Extract the [x, y] coordinate from the center of the cell holding the provided text.  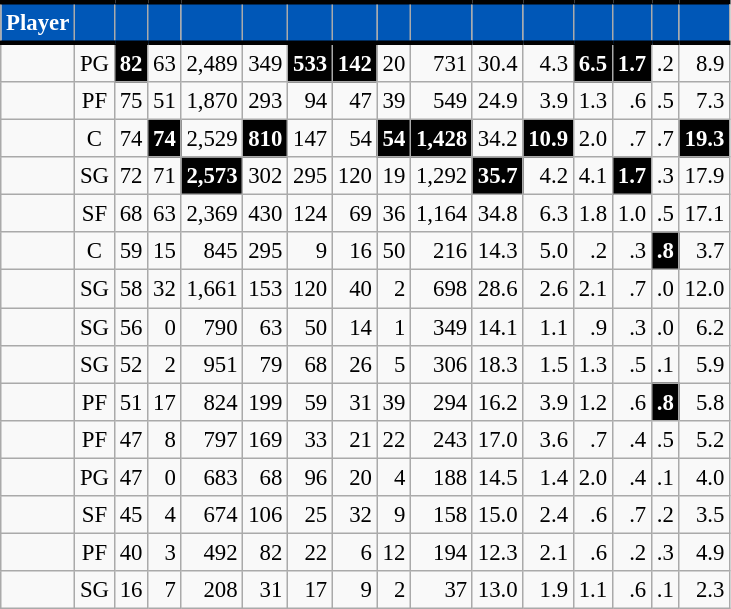
147 [310, 139]
1,661 [212, 289]
79 [266, 364]
96 [310, 477]
36 [394, 214]
12 [394, 552]
12.3 [497, 552]
26 [354, 364]
674 [212, 515]
6.5 [592, 62]
169 [266, 439]
2.6 [548, 289]
824 [212, 402]
16.2 [497, 402]
3.5 [704, 515]
790 [212, 327]
810 [266, 139]
731 [442, 62]
153 [266, 289]
17.1 [704, 214]
2,573 [212, 176]
18.3 [497, 364]
4.2 [548, 176]
3.6 [548, 439]
34.2 [497, 139]
12.0 [704, 289]
52 [130, 364]
2,489 [212, 62]
4.0 [704, 477]
1,164 [442, 214]
4.3 [548, 62]
33 [310, 439]
8 [164, 439]
216 [442, 251]
7.3 [704, 101]
15.0 [497, 515]
199 [266, 402]
35.7 [497, 176]
1.9 [548, 590]
14 [354, 327]
302 [266, 176]
13.0 [497, 590]
1.0 [632, 214]
30.4 [497, 62]
549 [442, 101]
94 [310, 101]
5.2 [704, 439]
845 [212, 251]
5.8 [704, 402]
188 [442, 477]
75 [130, 101]
2.4 [548, 515]
14.5 [497, 477]
14.3 [497, 251]
25 [310, 515]
5.0 [548, 251]
19.3 [704, 139]
797 [212, 439]
698 [442, 289]
306 [442, 364]
194 [442, 552]
2,529 [212, 139]
106 [266, 515]
58 [130, 289]
6.2 [704, 327]
6.3 [548, 214]
7 [164, 590]
4.9 [704, 552]
492 [212, 552]
3.7 [704, 251]
5 [394, 364]
28.6 [497, 289]
1.2 [592, 402]
208 [212, 590]
158 [442, 515]
243 [442, 439]
3 [164, 552]
69 [354, 214]
293 [266, 101]
683 [212, 477]
6 [354, 552]
24.9 [497, 101]
14.1 [497, 327]
21 [354, 439]
15 [164, 251]
951 [212, 364]
294 [442, 402]
142 [354, 62]
124 [310, 214]
2,369 [212, 214]
4.1 [592, 176]
Player [38, 22]
10.9 [548, 139]
72 [130, 176]
5.9 [704, 364]
430 [266, 214]
1.4 [548, 477]
56 [130, 327]
1,428 [442, 139]
1.5 [548, 364]
8.9 [704, 62]
34.8 [497, 214]
19 [394, 176]
533 [310, 62]
17.9 [704, 176]
2.3 [704, 590]
71 [164, 176]
1 [394, 327]
45 [130, 515]
37 [442, 590]
1,870 [212, 101]
.9 [592, 327]
1,292 [442, 176]
1.8 [592, 214]
17.0 [497, 439]
